Identify which cell holds the provided text, then report its [x, y] central coordinate. 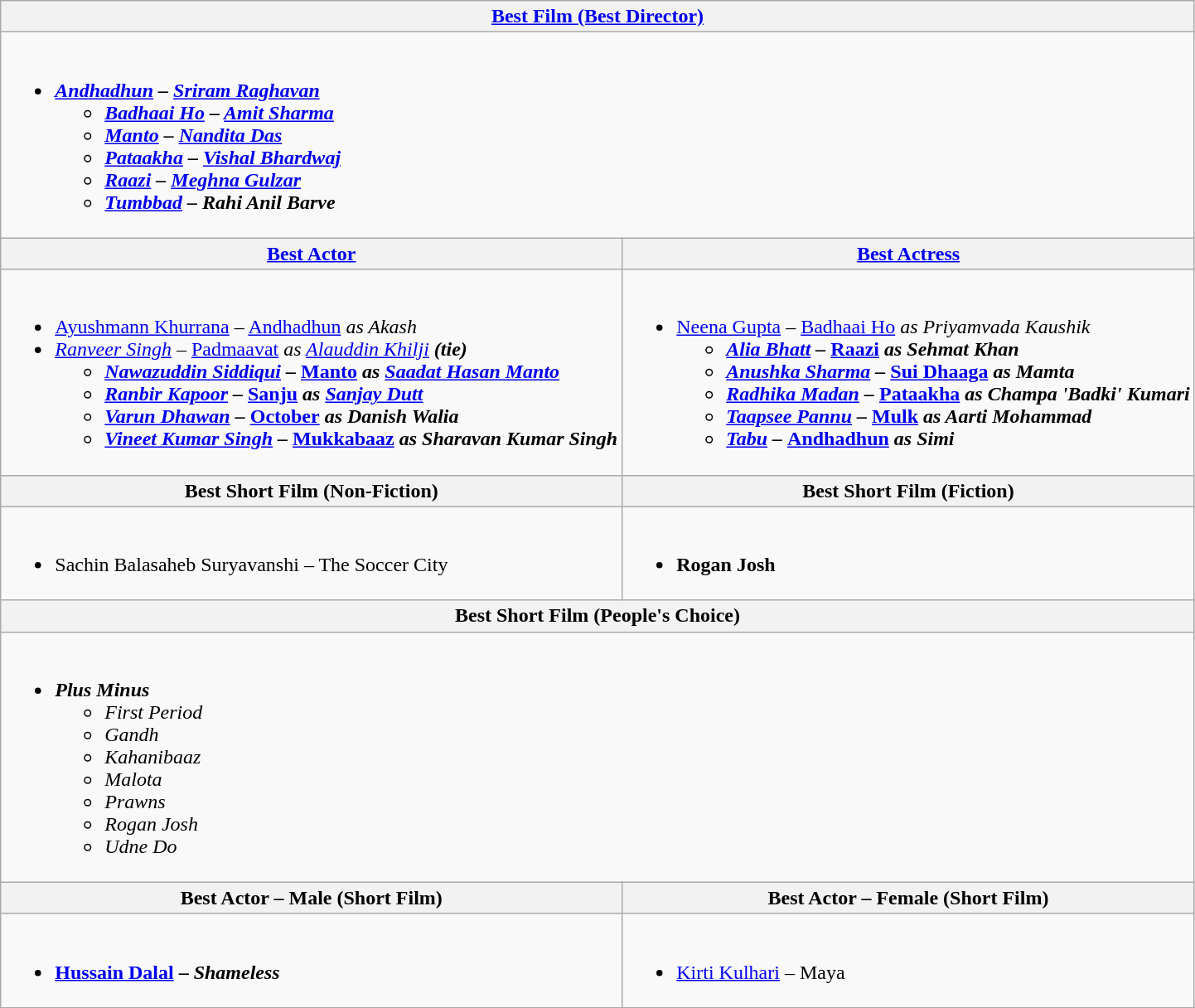
Best Actor [312, 254]
Best Actress [908, 254]
Best Short Film (Fiction) [908, 491]
Hussain Dalal – Shameless [312, 960]
Best Actor – Male (Short Film) [312, 898]
Best Actor – Female (Short Film) [908, 898]
Rogan Josh [908, 554]
Kirti Kulhari – Maya [908, 960]
Best Film (Best Director) [598, 17]
Best Short Film (People's Choice) [598, 616]
Andhadhun – Sriram RaghavanBadhaai Ho – Amit SharmaManto – Nandita DasPataakha – Vishal BhardwajRaazi – Meghna GulzarTumbbad – Rahi Anil Barve [598, 135]
Plus MinusFirst PeriodGandhKahanibaazMalotaPrawnsRogan JoshUdne Do [598, 757]
Sachin Balasaheb Suryavanshi – The Soccer City [312, 554]
Best Short Film (Non-Fiction) [312, 491]
